Locate the cell with the specified text and output its (X, Y) center coordinate. 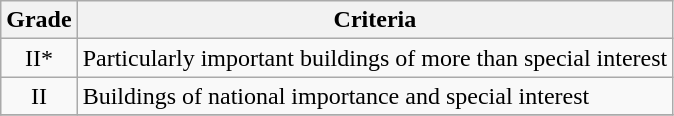
Grade (39, 20)
II* (39, 58)
II (39, 96)
Particularly important buildings of more than special interest (375, 58)
Buildings of national importance and special interest (375, 96)
Criteria (375, 20)
